Extract the (X, Y) coordinate from the center of the cell holding the provided text.  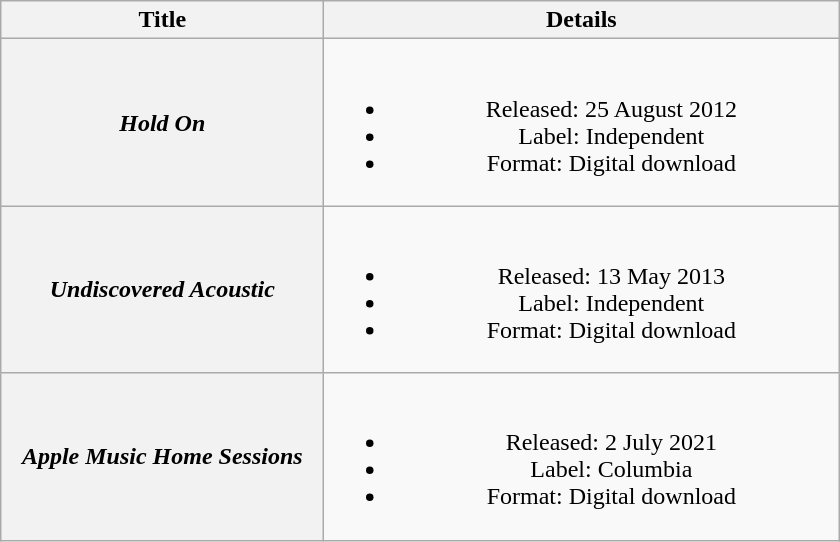
Apple Music Home Sessions (162, 456)
Undiscovered Acoustic (162, 290)
Released: 13 May 2013Label: IndependentFormat: Digital download (582, 290)
Released: 2 July 2021Label: ColumbiaFormat: Digital download (582, 456)
Released: 25 August 2012Label: IndependentFormat: Digital download (582, 122)
Hold On (162, 122)
Details (582, 20)
Title (162, 20)
